From the cell containing the given text, extract its center point as (x, y) coordinate. 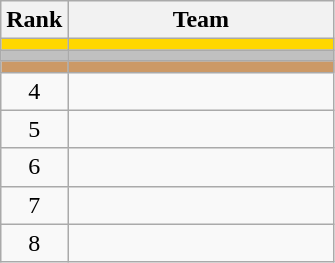
4 (34, 91)
7 (34, 205)
8 (34, 243)
6 (34, 167)
Rank (34, 20)
5 (34, 129)
Team (201, 20)
